Capture the cell that displays the provided text and extract its [x, y] central coordinate. 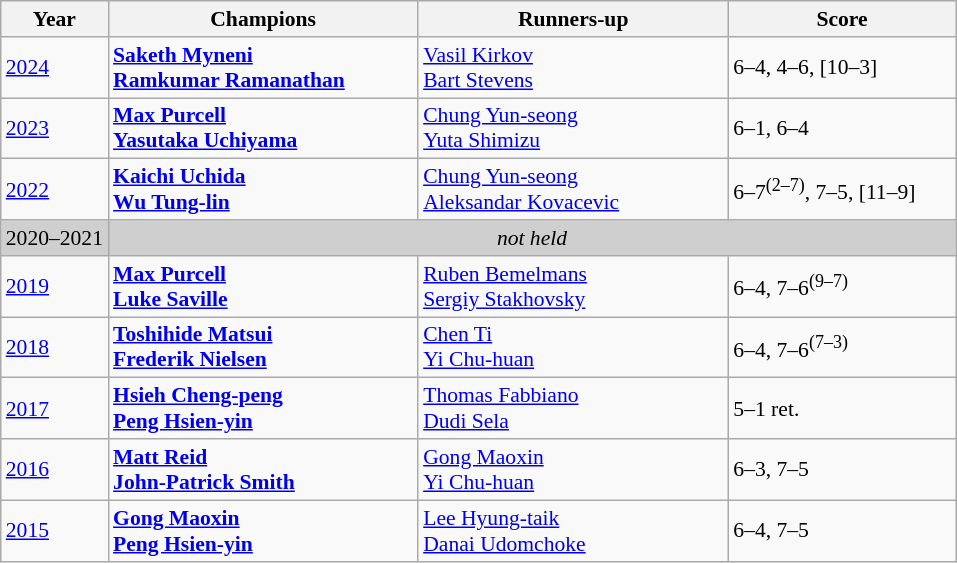
6–7(2–7), 7–5, [11–9] [842, 190]
Vasil Kirkov Bart Stevens [573, 68]
Hsieh Cheng-peng Peng Hsien-yin [263, 408]
Matt Reid John-Patrick Smith [263, 470]
Saketh Myneni Ramkumar Ramanathan [263, 68]
6–1, 6–4 [842, 128]
2022 [54, 190]
Chen Ti Yi Chu-huan [573, 348]
6–4, 4–6, [10–3] [842, 68]
Max Purcell Luke Saville [263, 286]
Score [842, 19]
Chung Yun-seong Aleksandar Kovacevic [573, 190]
Chung Yun-seong Yuta Shimizu [573, 128]
2018 [54, 348]
2015 [54, 530]
6–4, 7–6(7–3) [842, 348]
Max Purcell Yasutaka Uchiyama [263, 128]
Lee Hyung-taik Danai Udomchoke [573, 530]
not held [532, 238]
2020–2021 [54, 238]
6–4, 7–6(9–7) [842, 286]
2019 [54, 286]
6–4, 7–5 [842, 530]
Runners-up [573, 19]
Toshihide Matsui Frederik Nielsen [263, 348]
Gong Maoxin Yi Chu-huan [573, 470]
Thomas Fabbiano Dudi Sela [573, 408]
2016 [54, 470]
Champions [263, 19]
Gong Maoxin Peng Hsien-yin [263, 530]
2024 [54, 68]
Ruben Bemelmans Sergiy Stakhovsky [573, 286]
Year [54, 19]
6–3, 7–5 [842, 470]
Kaichi Uchida Wu Tung-lin [263, 190]
5–1 ret. [842, 408]
2023 [54, 128]
2017 [54, 408]
